Pinpoint the cell where the given text exists, returning its [X, Y] midpoint coordinate. 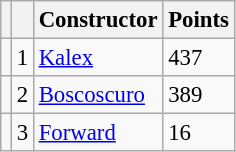
2 [22, 95]
16 [198, 133]
Points [198, 20]
389 [198, 95]
Constructor [98, 20]
Forward [98, 133]
Kalex [98, 58]
1 [22, 58]
437 [198, 58]
3 [22, 133]
Boscoscuro [98, 95]
